Pinpoint the cell where the given text exists, returning its [X, Y] midpoint coordinate. 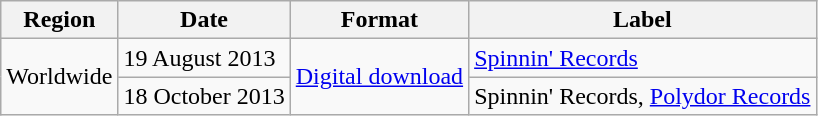
Label [642, 20]
Worldwide [60, 77]
Format [379, 20]
Date [204, 20]
Region [60, 20]
Digital download [379, 77]
19 August 2013 [204, 58]
Spinnin' Records, Polydor Records [642, 96]
18 October 2013 [204, 96]
Spinnin' Records [642, 58]
